Determine the [X, Y] coordinate at the center of the cell enclosing the given text.  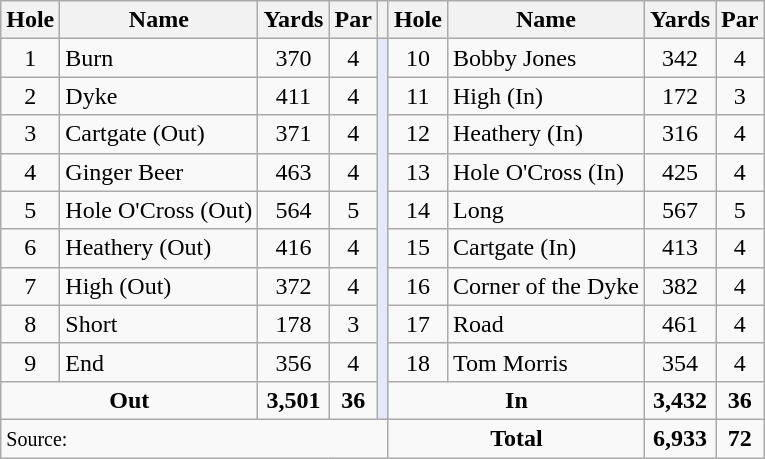
382 [680, 286]
14 [418, 210]
356 [294, 362]
Out [130, 400]
Hole O'Cross (In) [546, 172]
Dyke [159, 96]
Road [546, 324]
Corner of the Dyke [546, 286]
413 [680, 248]
3,432 [680, 400]
Hole O'Cross (Out) [159, 210]
411 [294, 96]
6,933 [680, 438]
354 [680, 362]
1 [30, 58]
172 [680, 96]
Cartgate (Out) [159, 134]
461 [680, 324]
Tom Morris [546, 362]
8 [30, 324]
463 [294, 172]
13 [418, 172]
370 [294, 58]
371 [294, 134]
316 [680, 134]
72 [740, 438]
7 [30, 286]
Burn [159, 58]
17 [418, 324]
End [159, 362]
High (In) [546, 96]
Short [159, 324]
425 [680, 172]
372 [294, 286]
Heathery (Out) [159, 248]
10 [418, 58]
11 [418, 96]
Bobby Jones [546, 58]
564 [294, 210]
416 [294, 248]
2 [30, 96]
3,501 [294, 400]
Ginger Beer [159, 172]
Source: [195, 438]
9 [30, 362]
15 [418, 248]
567 [680, 210]
12 [418, 134]
In [516, 400]
Cartgate (In) [546, 248]
18 [418, 362]
High (Out) [159, 286]
Heathery (In) [546, 134]
16 [418, 286]
178 [294, 324]
342 [680, 58]
Total [516, 438]
6 [30, 248]
Long [546, 210]
